Extract the (x, y) coordinate from the center of the cell holding the provided text.  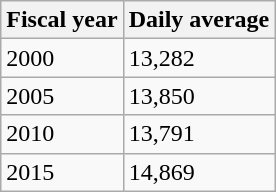
2015 (62, 172)
2010 (62, 134)
13,791 (199, 134)
2000 (62, 58)
Daily average (199, 20)
2005 (62, 96)
Fiscal year (62, 20)
13,282 (199, 58)
14,869 (199, 172)
13,850 (199, 96)
